Pinpoint the cell where the given text exists, returning its [x, y] midpoint coordinate. 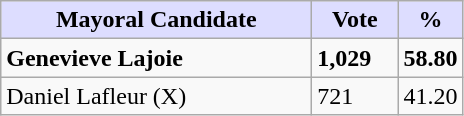
58.80 [430, 58]
721 [355, 96]
Vote [355, 20]
41.20 [430, 96]
1,029 [355, 58]
% [430, 20]
Mayoral Candidate [156, 20]
Daniel Lafleur (X) [156, 96]
Genevieve Lajoie [156, 58]
